Locate the cell with the specified text and output its (X, Y) center coordinate. 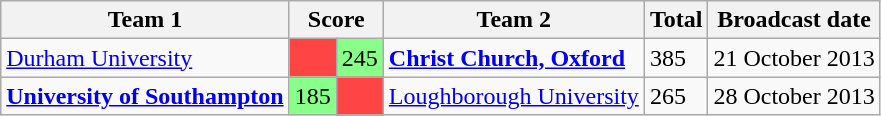
185 (312, 96)
265 (676, 96)
Team 2 (514, 20)
Score (336, 20)
Loughborough University (514, 96)
Christ Church, Oxford (514, 58)
Team 1 (145, 20)
Durham University (145, 58)
Broadcast date (794, 20)
21 October 2013 (794, 58)
385 (676, 58)
University of Southampton (145, 96)
245 (360, 58)
28 October 2013 (794, 96)
Total (676, 20)
